Extract the (X, Y) coordinate from the center of the cell holding the provided text.  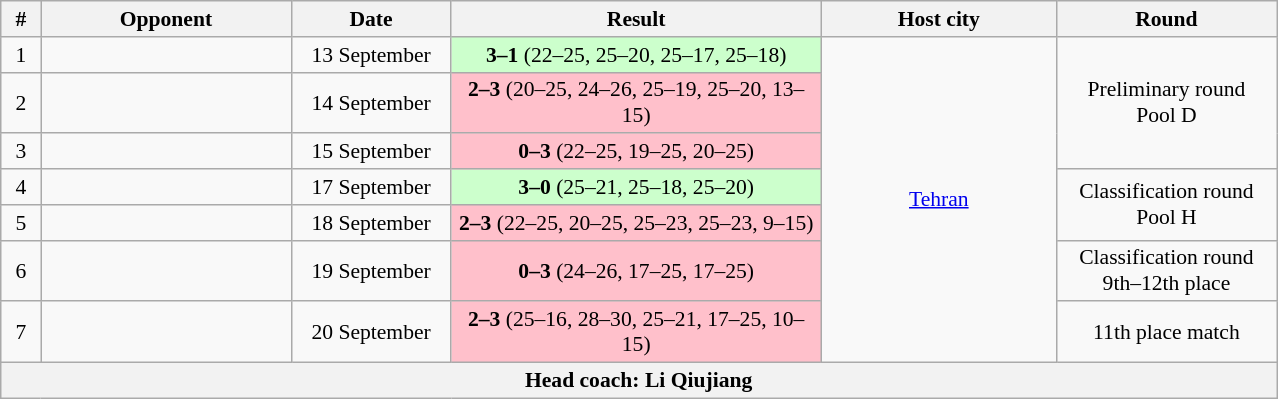
Round (1166, 19)
2–3 (22–25, 20–25, 25–23, 25–23, 9–15) (636, 223)
20 September (371, 332)
Head coach: Li Qiujiang (639, 381)
Date (371, 19)
3 (21, 152)
14 September (371, 102)
17 September (371, 187)
19 September (371, 270)
18 September (371, 223)
7 (21, 332)
Opponent (166, 19)
0–3 (22–25, 19–25, 20–25) (636, 152)
5 (21, 223)
Classification round9th–12th place (1166, 270)
1 (21, 55)
2–3 (25–16, 28–30, 25–21, 17–25, 10–15) (636, 332)
Tehran (938, 200)
3–0 (25–21, 25–18, 25–20) (636, 187)
Result (636, 19)
13 September (371, 55)
6 (21, 270)
0–3 (24–26, 17–25, 17–25) (636, 270)
11th place match (1166, 332)
4 (21, 187)
15 September (371, 152)
2–3 (20–25, 24–26, 25–19, 25–20, 13–15) (636, 102)
# (21, 19)
2 (21, 102)
Host city (938, 19)
Classification roundPool H (1166, 204)
Preliminary round Pool D (1166, 103)
3–1 (22–25, 25–20, 25–17, 25–18) (636, 55)
